Search for the cell housing the specified text and yield its [x, y] center coordinate. 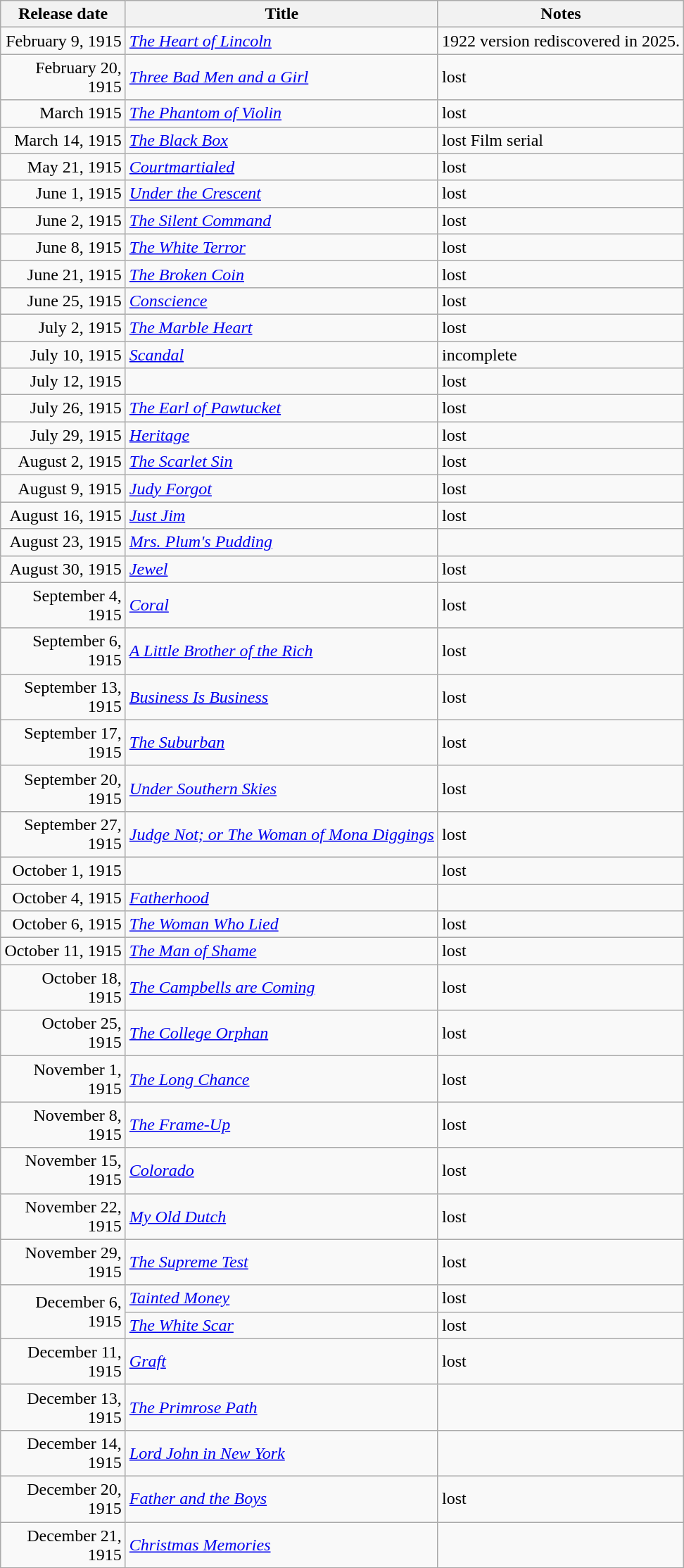
My Old Dutch [281, 1217]
September 6, 1915 [63, 651]
Father and the Boys [281, 1498]
Courtmartialed [281, 167]
Judge Not; or The Woman of Mona Diggings [281, 834]
The Phantom of Violin [281, 113]
The Long Chance [281, 1079]
Lord John in New York [281, 1453]
The Primrose Path [281, 1407]
October 4, 1915 [63, 898]
November 1, 1915 [63, 1079]
August 16, 1915 [63, 515]
Under the Crescent [281, 194]
October 18, 1915 [63, 987]
September 27, 1915 [63, 834]
Under Southern Skies [281, 789]
The Broken Coin [281, 274]
August 2, 1915 [63, 462]
Tainted Money [281, 1298]
November 29, 1915 [63, 1262]
Heritage [281, 435]
1922 version rediscovered in 2025. [560, 41]
October 1, 1915 [63, 870]
The White Scar [281, 1325]
March 14, 1915 [63, 140]
October 11, 1915 [63, 951]
November 8, 1915 [63, 1125]
Just Jim [281, 515]
The White Terror [281, 247]
March 1915 [63, 113]
The Man of Shame [281, 951]
The College Orphan [281, 1034]
November 22, 1915 [63, 1217]
incomplete [560, 354]
Notes [560, 14]
September 17, 1915 [63, 742]
February 20, 1915 [63, 77]
Title [281, 14]
Graft [281, 1362]
The Campbells are Coming [281, 987]
The Silent Command [281, 220]
Colorado [281, 1170]
The Frame-Up [281, 1125]
September 20, 1915 [63, 789]
July 12, 1915 [63, 382]
September 13, 1915 [63, 697]
December 6, 1915 [63, 1312]
Conscience [281, 301]
The Marble Heart [281, 327]
October 6, 1915 [63, 924]
Coral [281, 606]
July 2, 1915 [63, 327]
The Black Box [281, 140]
December 13, 1915 [63, 1407]
The Suburban [281, 742]
November 15, 1915 [63, 1170]
The Heart of Lincoln [281, 41]
The Supreme Test [281, 1262]
May 21, 1915 [63, 167]
Jewel [281, 569]
Christmas Memories [281, 1545]
Three Bad Men and a Girl [281, 77]
June 25, 1915 [63, 301]
Judy Forgot [281, 489]
lost Film serial [560, 140]
February 9, 1915 [63, 41]
August 9, 1915 [63, 489]
August 23, 1915 [63, 542]
The Scarlet Sin [281, 462]
June 21, 1915 [63, 274]
September 4, 1915 [63, 606]
August 30, 1915 [63, 569]
June 2, 1915 [63, 220]
December 20, 1915 [63, 1498]
The Earl of Pawtucket [281, 408]
Release date [63, 14]
Business Is Business [281, 697]
October 25, 1915 [63, 1034]
A Little Brother of the Rich [281, 651]
June 1, 1915 [63, 194]
December 11, 1915 [63, 1362]
December 21, 1915 [63, 1545]
Mrs. Plum's Pudding [281, 542]
June 8, 1915 [63, 247]
December 14, 1915 [63, 1453]
July 29, 1915 [63, 435]
July 10, 1915 [63, 354]
July 26, 1915 [63, 408]
Fatherhood [281, 898]
The Woman Who Lied [281, 924]
Scandal [281, 354]
